Capture the cell that displays the provided text and extract its [x, y] central coordinate. 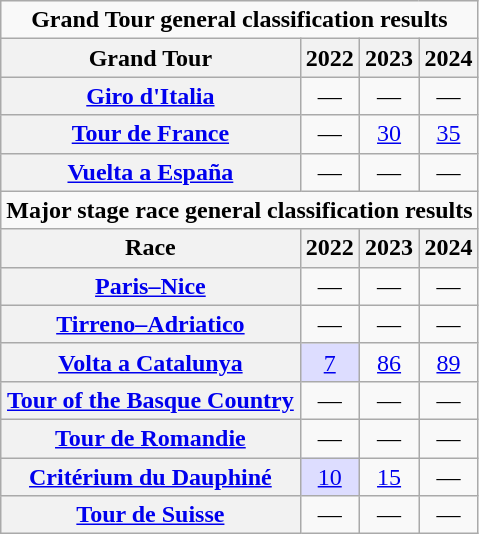
10 [330, 477]
Race [150, 248]
Tour de Suisse [150, 515]
Grand Tour general classification results [240, 20]
Giro d'Italia [150, 96]
Major stage race general classification results [240, 210]
Critérium du Dauphiné [150, 477]
Tour of the Basque Country [150, 400]
Tour de France [150, 134]
Tirreno–Adriatico [150, 324]
89 [448, 362]
7 [330, 362]
15 [388, 477]
Paris–Nice [150, 286]
30 [388, 134]
86 [388, 362]
Tour de Romandie [150, 438]
Grand Tour [150, 58]
35 [448, 134]
Vuelta a España [150, 172]
Volta a Catalunya [150, 362]
